Determine the (X, Y) coordinate at the center of the cell enclosing the given text.  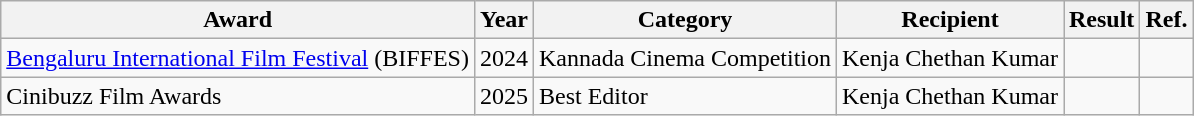
2024 (504, 58)
Cinibuzz Film Awards (238, 96)
2025 (504, 96)
Result (1102, 20)
Category (686, 20)
Year (504, 20)
Award (238, 20)
Bengaluru International Film Festival (BIFFES) (238, 58)
Recipient (950, 20)
Ref. (1166, 20)
Kannada Cinema Competition (686, 58)
Best Editor (686, 96)
